Scan for the cell matching the given text and deliver its (X, Y) coordinate at center. 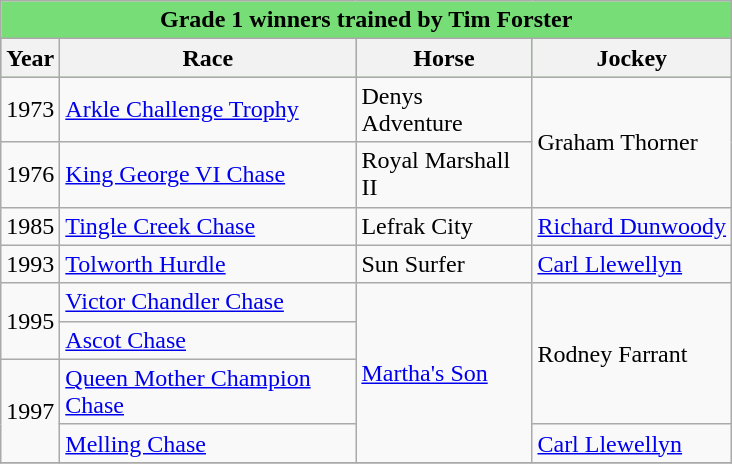
Tolworth Hurdle (208, 264)
Richard Dunwoody (632, 226)
Sun Surfer (444, 264)
Year (30, 58)
1997 (30, 410)
Victor Chandler Chase (208, 302)
Horse (444, 58)
Grade 1 winners trained by Tim Forster (366, 20)
Denys Adventure (444, 110)
Ascot Chase (208, 340)
Race (208, 58)
Lefrak City (444, 226)
Tingle Creek Chase (208, 226)
Queen Mother Champion Chase (208, 392)
Rodney Farrant (632, 354)
1985 (30, 226)
King George VI Chase (208, 174)
1973 (30, 110)
Melling Chase (208, 443)
Graham Thorner (632, 142)
Royal Marshall II (444, 174)
Martha's Son (444, 372)
Arkle Challenge Trophy (208, 110)
Jockey (632, 58)
1976 (30, 174)
1993 (30, 264)
1995 (30, 321)
